From the cell containing the given text, extract its center point as [x, y] coordinate. 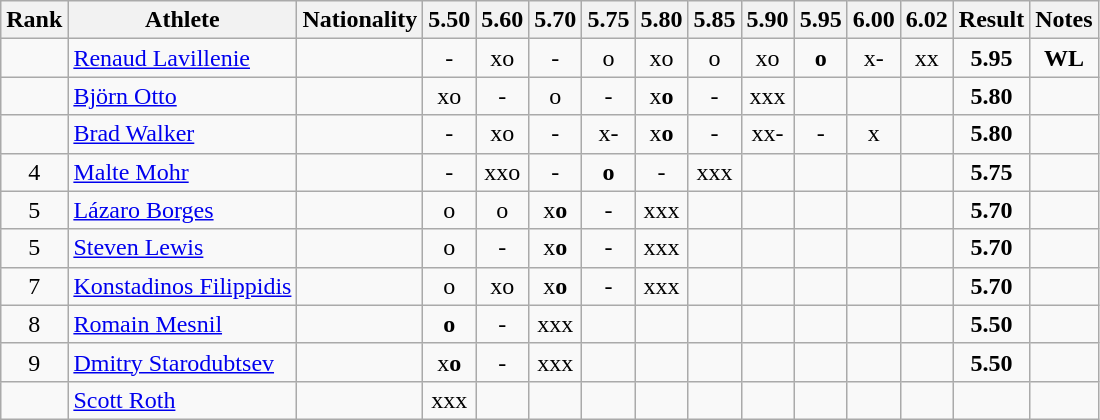
Result [991, 20]
Brad Walker [182, 134]
5.85 [714, 20]
Romain Mesnil [182, 324]
7 [34, 286]
xx [926, 58]
Athlete [182, 20]
Steven Lewis [182, 248]
Konstadinos Filippidis [182, 286]
Malte Mohr [182, 172]
Scott Roth [182, 400]
6.00 [874, 20]
Dmitry Starodubtsev [182, 362]
4 [34, 172]
5.60 [502, 20]
x [874, 134]
Lázaro Borges [182, 210]
8 [34, 324]
9 [34, 362]
WL [1064, 58]
Björn Otto [182, 96]
Renaud Lavillenie [182, 58]
5.90 [768, 20]
xxo [502, 172]
Rank [34, 20]
Notes [1064, 20]
Nationality [360, 20]
xx- [768, 134]
6.02 [926, 20]
